Extract the [X, Y] coordinate from the center of the cell holding the provided text.  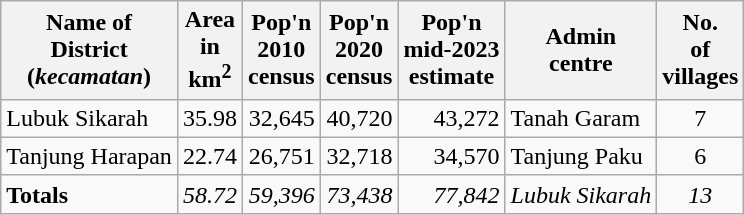
Admincentre [581, 50]
Name ofDistrict(kecamatan) [90, 50]
73,438 [359, 194]
35.98 [210, 118]
Tanjung Harapan [90, 156]
6 [700, 156]
77,842 [452, 194]
43,272 [452, 118]
22.74 [210, 156]
Pop'n 2010 census [281, 50]
26,751 [281, 156]
Tanah Garam [581, 118]
34,570 [452, 156]
32,645 [281, 118]
Area in km2 [210, 50]
No. ofvillages [700, 50]
32,718 [359, 156]
Pop'n mid-2023 estimate [452, 50]
Pop'n 2020 census [359, 50]
40,720 [359, 118]
13 [700, 194]
Totals [90, 194]
Tanjung Paku [581, 156]
7 [700, 118]
59,396 [281, 194]
58.72 [210, 194]
